Scan for the cell matching the given text and deliver its (X, Y) coordinate at center. 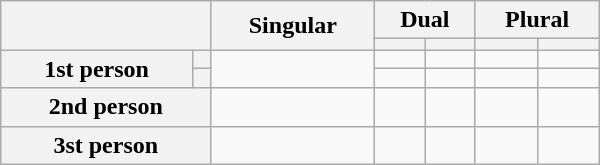
Plural (537, 20)
Singular (293, 26)
Dual (425, 20)
3st person (106, 145)
2nd person (106, 107)
1st person (97, 69)
